Detect which cell encompasses the target text, then output its [X, Y] center coordinate. 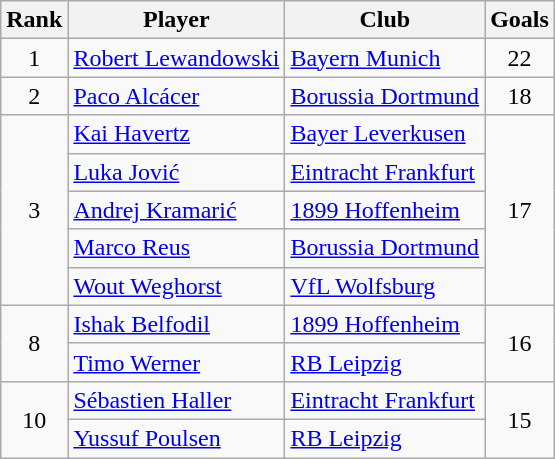
16 [520, 343]
Club [385, 20]
Timo Werner [176, 362]
17 [520, 210]
Rank [34, 20]
Ishak Belfodil [176, 324]
Goals [520, 20]
Marco Reus [176, 248]
10 [34, 419]
Robert Lewandowski [176, 58]
VfL Wolfsburg [385, 286]
Luka Jović [176, 172]
Yussuf Poulsen [176, 438]
18 [520, 96]
Bayern Munich [385, 58]
Bayer Leverkusen [385, 134]
Kai Havertz [176, 134]
Sébastien Haller [176, 400]
Player [176, 20]
3 [34, 210]
Wout Weghorst [176, 286]
1 [34, 58]
Paco Alcácer [176, 96]
22 [520, 58]
8 [34, 343]
2 [34, 96]
15 [520, 419]
Andrej Kramarić [176, 210]
